From the cell containing the given text, extract its center point as [X, Y] coordinate. 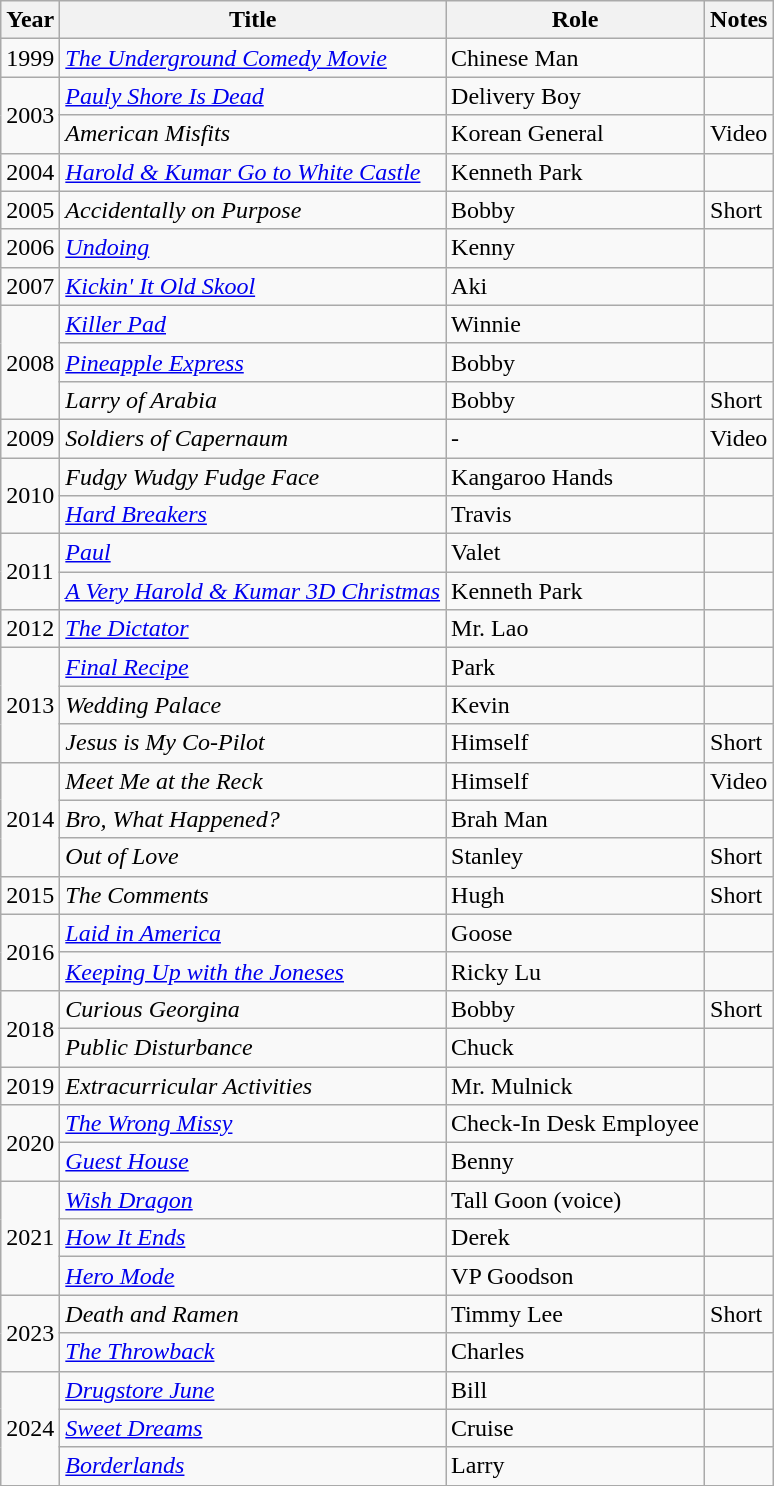
2008 [30, 362]
Hero Mode [253, 1276]
Role [576, 20]
Killer Pad [253, 324]
Harold & Kumar Go to White Castle [253, 172]
Curious Georgina [253, 1009]
Travis [576, 515]
2021 [30, 1238]
Check-In Desk Employee [576, 1124]
Hard Breakers [253, 515]
Timmy Lee [576, 1314]
Out of Love [253, 857]
2011 [30, 572]
Wish Dragon [253, 1200]
Mr. Mulnick [576, 1085]
Wedding Palace [253, 705]
Public Disturbance [253, 1047]
Title [253, 20]
1999 [30, 58]
Soldiers of Capernaum [253, 438]
Benny [576, 1162]
Laid in America [253, 933]
A Very Harold & Kumar 3D Christmas [253, 591]
The Underground Comedy Movie [253, 58]
2010 [30, 496]
Ricky Lu [576, 971]
2014 [30, 819]
Derek [576, 1238]
Kenny [576, 248]
The Throwback [253, 1352]
2007 [30, 286]
2018 [30, 1028]
The Comments [253, 895]
Stanley [576, 857]
Drugstore June [253, 1390]
Undoing [253, 248]
Valet [576, 553]
Goose [576, 933]
Aki [576, 286]
Chinese Man [576, 58]
Guest House [253, 1162]
Bill [576, 1390]
Chuck [576, 1047]
Winnie [576, 324]
VP Goodson [576, 1276]
Extracurricular Activities [253, 1085]
Pauly Shore Is Dead [253, 96]
2012 [30, 629]
2009 [30, 438]
Brah Man [576, 819]
Larry [576, 1466]
Larry of Arabia [253, 400]
2006 [30, 248]
Cruise [576, 1428]
The Wrong Missy [253, 1124]
Year [30, 20]
2024 [30, 1428]
Park [576, 667]
Kickin' It Old Skool [253, 286]
Charles [576, 1352]
Keeping Up with the Joneses [253, 971]
Borderlands [253, 1466]
Accidentally on Purpose [253, 210]
Kevin [576, 705]
Meet Me at the Reck [253, 781]
The Dictator [253, 629]
2003 [30, 115]
Death and Ramen [253, 1314]
2004 [30, 172]
Mr. Lao [576, 629]
2005 [30, 210]
Kangaroo Hands [576, 477]
2023 [30, 1333]
Hugh [576, 895]
Korean General [576, 134]
2015 [30, 895]
Sweet Dreams [253, 1428]
Jesus is My Co-Pilot [253, 743]
Delivery Boy [576, 96]
Fudgy Wudgy Fudge Face [253, 477]
2019 [30, 1085]
Notes [739, 20]
Pineapple Express [253, 362]
How It Ends [253, 1238]
Final Recipe [253, 667]
Paul [253, 553]
2016 [30, 952]
Tall Goon (voice) [576, 1200]
American Misfits [253, 134]
- [576, 438]
2020 [30, 1143]
Bro, What Happened? [253, 819]
2013 [30, 705]
